Determine the [x, y] coordinate at the center of the cell enclosing the given text.  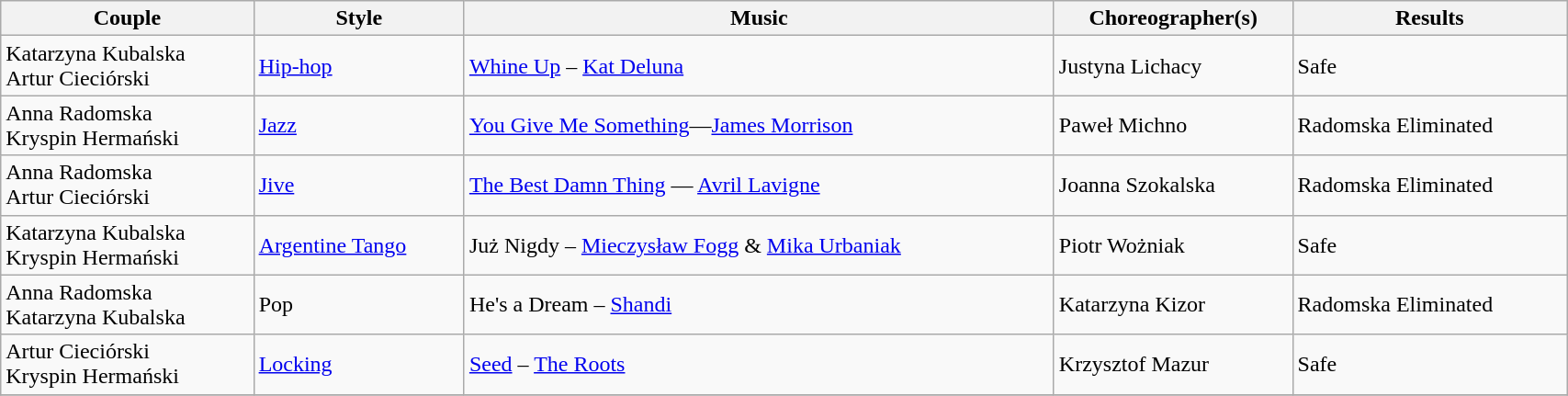
Anna RadomskaKryspin Hermański [127, 125]
Artur CieciórskiKryspin Hermański [127, 364]
Seed – The Roots [759, 364]
Paweł Michno [1173, 125]
Hip-hop [358, 66]
The Best Damn Thing — Avril Lavigne [759, 186]
Couple [127, 18]
Results [1429, 18]
Piotr Wożniak [1173, 244]
Już Nigdy – Mieczysław Fogg & Mika Urbaniak [759, 244]
Joanna Szokalska [1173, 186]
Katarzyna KubalskaArtur Cieciórski [127, 66]
You Give Me Something—James Morrison [759, 125]
Krzysztof Mazur [1173, 364]
Anna RadomskaKatarzyna Kubalska [127, 305]
Whine Up – Kat Deluna [759, 66]
Jive [358, 186]
Justyna Lichacy [1173, 66]
Music [759, 18]
Anna RadomskaArtur Cieciórski [127, 186]
Jazz [358, 125]
Pop [358, 305]
He's a Dream – Shandi [759, 305]
Choreographer(s) [1173, 18]
Katarzyna KubalskaKryspin Hermański [127, 244]
Locking [358, 364]
Katarzyna Kizor [1173, 305]
Argentine Tango [358, 244]
Style [358, 18]
